Capture the cell that displays the provided text and extract its (X, Y) central coordinate. 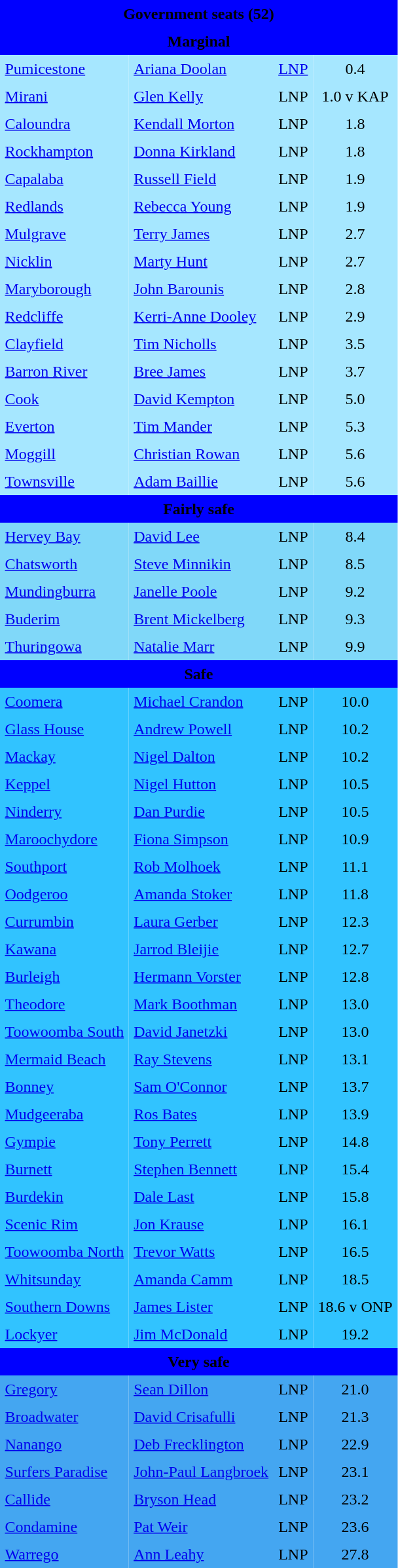
0.4 (355, 69)
David Janetzki (202, 1032)
14.8 (355, 1142)
David Crisafulli (202, 1417)
David Lee (202, 537)
Callide (64, 1500)
Hervey Bay (64, 537)
8.5 (355, 565)
Kawana (64, 950)
Mirani (64, 97)
Dan Purdie (202, 812)
Tim Mander (202, 427)
Burdekin (64, 1197)
Janelle Poole (202, 592)
Pat Weir (202, 1527)
Lockyer (64, 1335)
12.3 (355, 922)
Currumbin (64, 922)
Mundingburra (64, 592)
Condamine (64, 1527)
Tony Perrett (202, 1142)
Chatsworth (64, 565)
Michael Crandon (202, 702)
Capalaba (64, 179)
12.8 (355, 977)
Ninderry (64, 812)
James Lister (202, 1307)
8.4 (355, 537)
Jim McDonald (202, 1335)
Theodore (64, 1005)
Trevor Watts (202, 1252)
Redlands (64, 207)
Rebecca Young (202, 207)
Laura Gerber (202, 922)
9.2 (355, 592)
Tim Nicholls (202, 345)
Donna Kirkland (202, 152)
Terry James (202, 234)
Gregory (64, 1390)
Caloundra (64, 124)
Everton (64, 427)
11.8 (355, 895)
Ariana Doolan (202, 69)
Maroochydore (64, 840)
Surfers Paradise (64, 1472)
Burnett (64, 1170)
Safe (199, 675)
Whitsunday (64, 1280)
10.9 (355, 840)
Burleigh (64, 977)
Jon Krause (202, 1225)
Mulgrave (64, 234)
3.7 (355, 372)
Cook (64, 400)
Marty Hunt (202, 262)
3.5 (355, 345)
Jarrod Bleijie (202, 950)
John-Paul Langbroek (202, 1472)
Government seats (52) (199, 14)
Amanda Stoker (202, 895)
Mermaid Beach (64, 1060)
9.9 (355, 647)
Buderim (64, 620)
Bryson Head (202, 1500)
16.5 (355, 1252)
15.4 (355, 1170)
Rockhampton (64, 152)
Sean Dillon (202, 1390)
1.0 v KAP (355, 97)
21.0 (355, 1390)
16.1 (355, 1225)
Barron River (64, 372)
Fiona Simpson (202, 840)
2.9 (355, 317)
Mark Boothman (202, 1005)
Rob Molhoek (202, 867)
Bree James (202, 372)
Ray Stevens (202, 1060)
11.1 (355, 867)
13.7 (355, 1087)
23.6 (355, 1527)
21.3 (355, 1417)
Amanda Camm (202, 1280)
Glen Kelly (202, 97)
Hermann Vorster (202, 977)
Townsville (64, 482)
Christian Rowan (202, 455)
Scenic Rim (64, 1225)
15.8 (355, 1197)
5.3 (355, 427)
Fairly safe (199, 510)
Southern Downs (64, 1307)
Keppel (64, 785)
12.7 (355, 950)
Coomera (64, 702)
Kerri-Anne Dooley (202, 317)
9.3 (355, 620)
Mackay (64, 757)
Toowoomba South (64, 1032)
Nigel Dalton (202, 757)
Maryborough (64, 289)
19.2 (355, 1335)
Andrew Powell (202, 730)
Nanango (64, 1445)
Oodgeroo (64, 895)
Stephen Bennett (202, 1170)
Kendall Morton (202, 124)
13.1 (355, 1060)
Thuringowa (64, 647)
Redcliffe (64, 317)
Glass House (64, 730)
Sam O'Connor (202, 1087)
Brent Mickelberg (202, 620)
Southport (64, 867)
Adam Baillie (202, 482)
Broadwater (64, 1417)
23.2 (355, 1500)
22.9 (355, 1445)
John Barounis (202, 289)
10.0 (355, 702)
Mudgeeraba (64, 1115)
2.8 (355, 289)
5.0 (355, 400)
23.1 (355, 1472)
Marginal (199, 42)
Dale Last (202, 1197)
Moggill (64, 455)
Clayfield (64, 345)
Very safe (199, 1362)
Nicklin (64, 262)
Russell Field (202, 179)
Steve Minnikin (202, 565)
18.6 v ONP (355, 1307)
Gympie (64, 1142)
Pumicestone (64, 69)
13.9 (355, 1115)
Toowoomba North (64, 1252)
David Kempton (202, 400)
Nigel Hutton (202, 785)
Bonney (64, 1087)
Natalie Marr (202, 647)
Deb Frecklington (202, 1445)
18.5 (355, 1280)
Ros Bates (202, 1115)
